Extract the [X, Y] coordinate from the center of the cell holding the provided text.  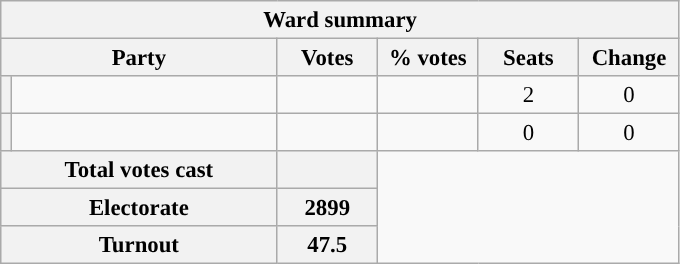
Electorate [139, 208]
2 [528, 95]
Seats [528, 58]
47.5 [328, 245]
Ward summary [340, 20]
% votes [428, 58]
Party [139, 58]
Total votes cast [139, 170]
2899 [328, 208]
Turnout [139, 245]
Votes [328, 58]
Change [630, 58]
